Provide the [x, y] coordinate of the cell's center where the given text is located.  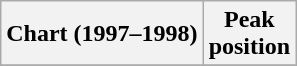
Peakposition [249, 34]
Chart (1997–1998) [102, 34]
